Find where the given text appears and provide that cell's center as (x, y) coordinate. 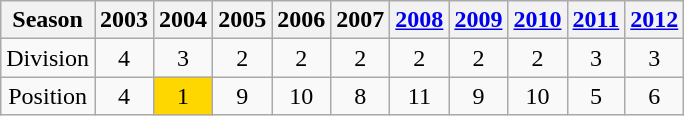
2008 (420, 20)
5 (596, 96)
Season (48, 20)
Position (48, 96)
Division (48, 58)
11 (420, 96)
2012 (654, 20)
1 (184, 96)
2010 (538, 20)
2011 (596, 20)
6 (654, 96)
2003 (124, 20)
8 (360, 96)
2006 (302, 20)
2007 (360, 20)
2005 (242, 20)
2009 (478, 20)
2004 (184, 20)
